Return [X, Y] of the center of cell containing provided text 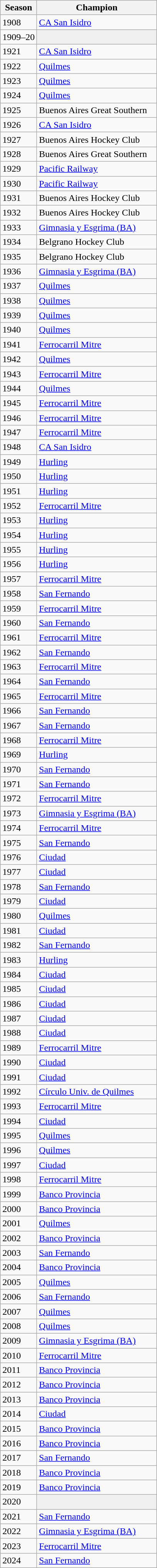
1936 [18, 271]
1932 [18, 213]
1972 [18, 799]
1985 [18, 989]
1961 [18, 637]
1999 [18, 1194]
1989 [18, 1048]
1966 [18, 711]
2022 [18, 1531]
1949 [18, 462]
2016 [18, 1443]
1909–20 [18, 37]
1944 [18, 388]
1964 [18, 682]
1995 [18, 1136]
1939 [18, 315]
2005 [18, 1282]
1926 [18, 125]
2003 [18, 1253]
1990 [18, 1062]
2006 [18, 1297]
1950 [18, 476]
2021 [18, 1516]
1960 [18, 623]
1965 [18, 696]
2010 [18, 1355]
1930 [18, 184]
1941 [18, 344]
1983 [18, 960]
1947 [18, 433]
1987 [18, 1018]
2011 [18, 1370]
1969 [18, 755]
2002 [18, 1238]
1953 [18, 520]
1938 [18, 301]
1929 [18, 169]
1981 [18, 931]
2001 [18, 1224]
1978 [18, 886]
1927 [18, 139]
1948 [18, 447]
Season [18, 8]
1982 [18, 945]
2013 [18, 1399]
2012 [18, 1385]
2019 [18, 1487]
1998 [18, 1180]
1997 [18, 1165]
1963 [18, 667]
1973 [18, 813]
1934 [18, 242]
1924 [18, 95]
1952 [18, 506]
Champion [97, 8]
1946 [18, 418]
1959 [18, 608]
1925 [18, 110]
1923 [18, 81]
1977 [18, 872]
1921 [18, 52]
2009 [18, 1341]
1968 [18, 740]
2014 [18, 1414]
2024 [18, 1560]
1928 [18, 154]
1993 [18, 1106]
1962 [18, 652]
Círculo Univ. de Quilmes [97, 1092]
2007 [18, 1311]
1957 [18, 579]
2023 [18, 1546]
1980 [18, 916]
2008 [18, 1326]
2017 [18, 1458]
1945 [18, 403]
2015 [18, 1429]
1974 [18, 828]
1940 [18, 330]
1986 [18, 1004]
2004 [18, 1267]
1958 [18, 593]
1937 [18, 286]
2020 [18, 1502]
1996 [18, 1150]
1976 [18, 857]
1975 [18, 843]
1935 [18, 257]
1954 [18, 535]
1955 [18, 550]
2018 [18, 1473]
1988 [18, 1033]
2000 [18, 1209]
1956 [18, 564]
1942 [18, 359]
1933 [18, 227]
1991 [18, 1077]
1992 [18, 1092]
1931 [18, 198]
1967 [18, 725]
1979 [18, 901]
1971 [18, 784]
1994 [18, 1121]
1922 [18, 66]
1943 [18, 374]
1984 [18, 975]
1908 [18, 22]
1951 [18, 491]
1970 [18, 769]
